Output the [x, y] coordinate of the center of the cell containing the given text.  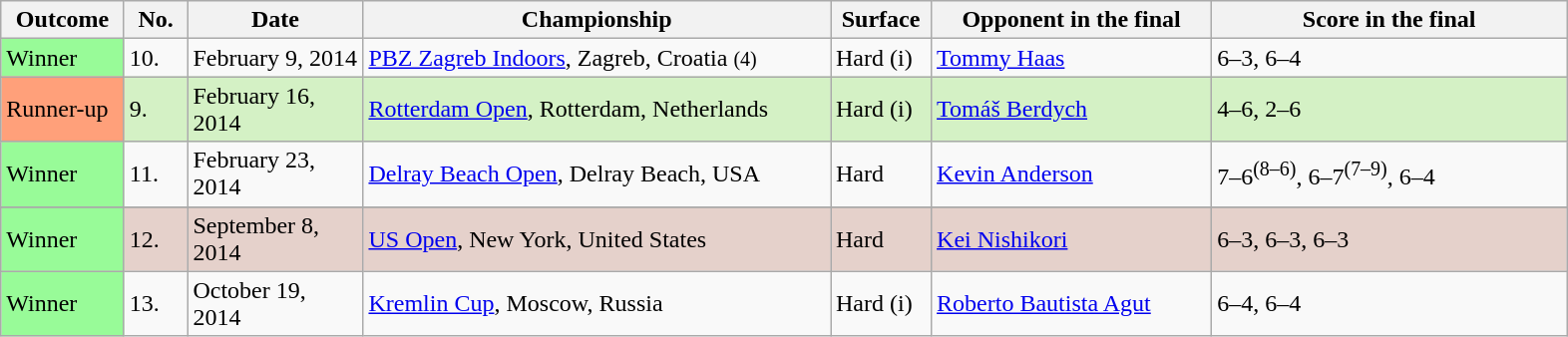
13. [156, 303]
Tommy Haas [1071, 58]
Surface [880, 20]
11. [156, 173]
No. [156, 20]
Kremlin Cup, Moscow, Russia [596, 303]
Roberto Bautista Agut [1071, 303]
4–6, 2–6 [1389, 110]
7–6(8–6), 6–7(7–9), 6–4 [1389, 173]
PBZ Zagreb Indoors, Zagreb, Croatia (4) [596, 58]
Opponent in the final [1071, 20]
Championship [596, 20]
Kei Nishikori [1071, 239]
February 23, 2014 [275, 173]
Tomáš Berdych [1071, 110]
Runner-up [63, 110]
Delray Beach Open, Delray Beach, USA [596, 173]
October 19, 2014 [275, 303]
6–3, 6–4 [1389, 58]
Score in the final [1389, 20]
10. [156, 58]
February 9, 2014 [275, 58]
12. [156, 239]
6–3, 6–3, 6–3 [1389, 239]
September 8, 2014 [275, 239]
Kevin Anderson [1071, 173]
9. [156, 110]
February 16, 2014 [275, 110]
6–4, 6–4 [1389, 303]
Rotterdam Open, Rotterdam, Netherlands [596, 110]
US Open, New York, United States [596, 239]
Outcome [63, 20]
Date [275, 20]
